Find where the given text appears and provide that cell's center as [x, y] coordinate. 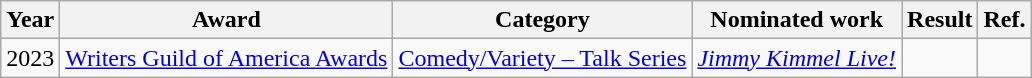
Nominated work [797, 20]
2023 [30, 58]
Category [542, 20]
Award [226, 20]
Writers Guild of America Awards [226, 58]
Jimmy Kimmel Live! [797, 58]
Result [940, 20]
Ref. [1004, 20]
Year [30, 20]
Comedy/Variety – Talk Series [542, 58]
